Scan for the cell matching the given text and deliver its (x, y) coordinate at center. 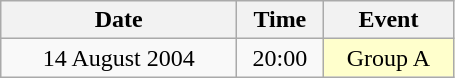
Date (119, 20)
Time (280, 20)
Event (388, 20)
20:00 (280, 58)
14 August 2004 (119, 58)
Group A (388, 58)
